For the text-containing cell, return its midpoint in (x, y) coordinate format. 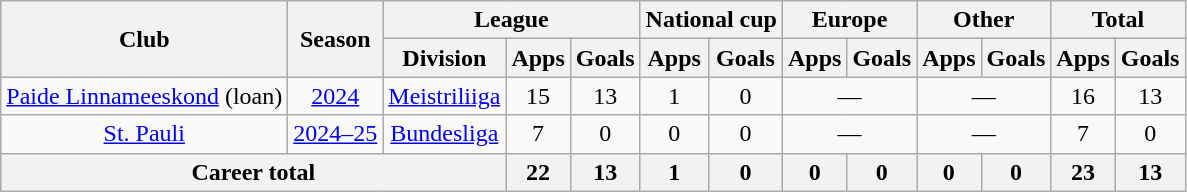
Europe (849, 20)
National cup (711, 20)
2024–25 (336, 134)
22 (538, 172)
Season (336, 39)
Other (984, 20)
Bundesliga (444, 134)
16 (1083, 96)
2024 (336, 96)
League (512, 20)
Division (444, 58)
Total (1118, 20)
23 (1083, 172)
Meistriliiga (444, 96)
St. Pauli (144, 134)
Paide Linnameeskond (loan) (144, 96)
15 (538, 96)
Club (144, 39)
Career total (254, 172)
